Return [X, Y] of the center of cell containing provided text 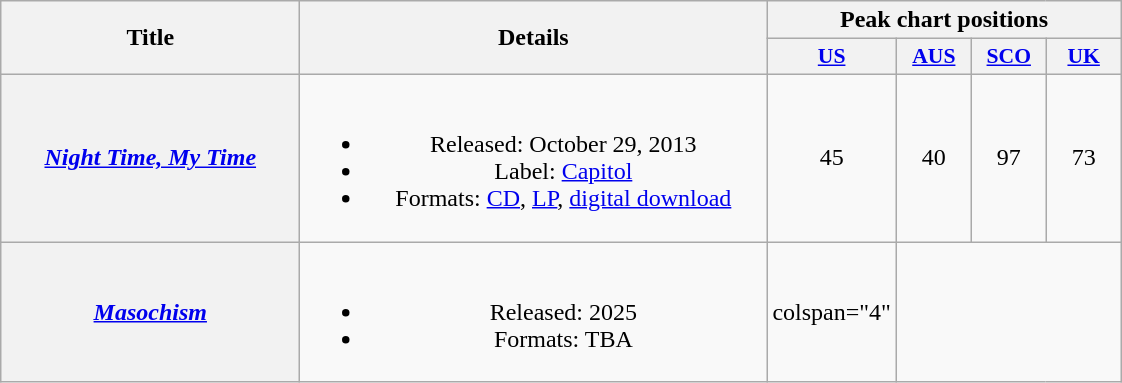
73 [1084, 158]
Details [534, 38]
US [832, 57]
colspan="4" [832, 312]
UK [1084, 57]
97 [1008, 158]
40 [934, 158]
Released: 2025Formats: TBA [534, 312]
Masochism [150, 312]
Title [150, 38]
Peak chart positions [944, 20]
SCO [1008, 57]
45 [832, 158]
AUS [934, 57]
Night Time, My Time [150, 158]
Released: October 29, 2013Label: CapitolFormats: CD, LP, digital download [534, 158]
